Pinpoint the cell where the given text exists, returning its [X, Y] midpoint coordinate. 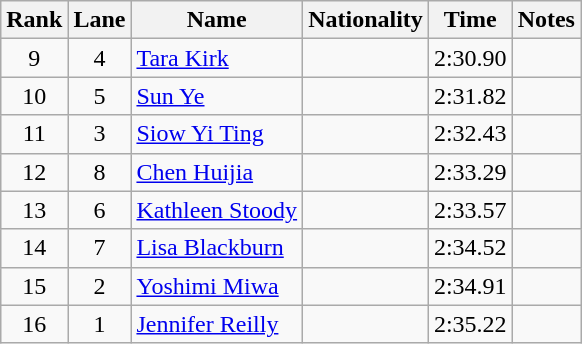
6 [100, 210]
Jennifer Reilly [217, 324]
2 [100, 286]
Name [217, 20]
15 [34, 286]
11 [34, 134]
14 [34, 248]
2:30.90 [470, 58]
5 [100, 96]
Kathleen Stoody [217, 210]
2:33.57 [470, 210]
1 [100, 324]
Chen Huijia [217, 172]
Rank [34, 20]
3 [100, 134]
12 [34, 172]
10 [34, 96]
9 [34, 58]
16 [34, 324]
Siow Yi Ting [217, 134]
Notes [546, 20]
4 [100, 58]
8 [100, 172]
Lane [100, 20]
2:33.29 [470, 172]
Tara Kirk [217, 58]
Time [470, 20]
2:35.22 [470, 324]
2:34.91 [470, 286]
2:31.82 [470, 96]
7 [100, 248]
2:32.43 [470, 134]
2:34.52 [470, 248]
Nationality [366, 20]
13 [34, 210]
Yoshimi Miwa [217, 286]
Lisa Blackburn [217, 248]
Sun Ye [217, 96]
